Return the (X, Y) coordinate for the center point of the cell that contains the specified text.  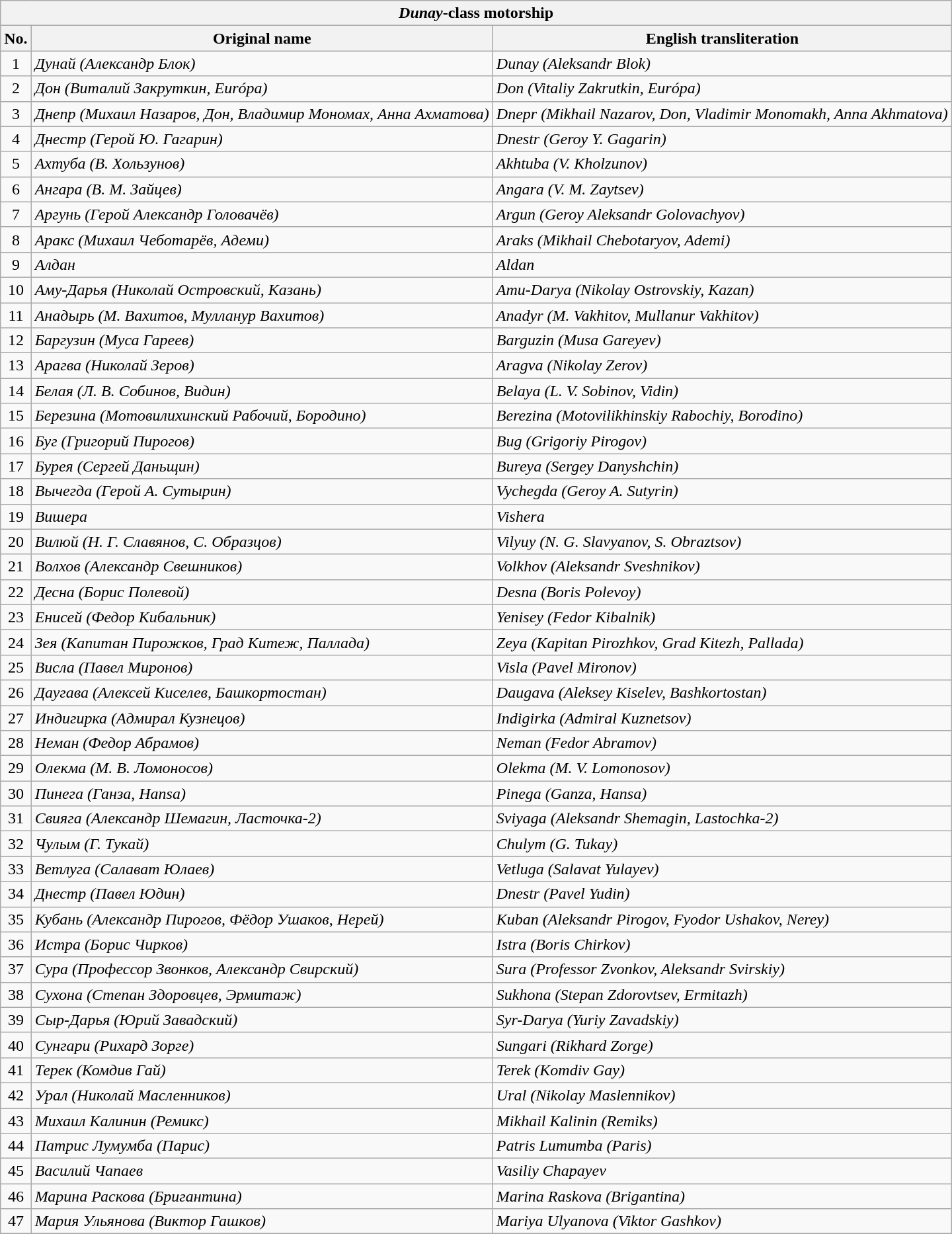
Днепр (Михаил Назаров, Дон, Владимир Мономах, Анна Ахматова) (262, 114)
Индигирка (Адмирал Кузнецов) (262, 718)
34 (16, 894)
Василий Чапаев (262, 1171)
Мария Ульянова (Виктор Гашков) (262, 1221)
4 (16, 139)
17 (16, 466)
Istra (Boris Chirkov) (722, 944)
29 (16, 768)
Даугава (Алексей Киселев, Башкортостан) (262, 692)
23 (16, 617)
28 (16, 743)
5 (16, 164)
38 (16, 995)
Сухона (Степан Здоровцев, Эрмитаж) (262, 995)
Pinega (Ganza, Hansa) (722, 794)
Vishera (722, 516)
Visla (Pavel Mironov) (722, 667)
Михаил Калинин (Ремикс) (262, 1121)
Sungari (Rikhard Zorge) (722, 1045)
7 (16, 214)
22 (16, 592)
21 (16, 567)
Yenisey (Fedor Kibalnik) (722, 617)
Vetluga (Salavat Yulayev) (722, 869)
Кубань (Александр Пирогов, Фёдор Ушаков, Нерей) (262, 919)
Araks (Mikhail Chebotaryov, Ademi) (722, 239)
33 (16, 869)
Ахтуба (В. Хользунов) (262, 164)
Патрис Лумумба (Парис) (262, 1146)
Арагва (Николай Зеров) (262, 366)
Vasiliy Chapayev (722, 1171)
Desna (Boris Polevoy) (722, 592)
Patris Lumumba (Paris) (722, 1146)
30 (16, 794)
Ural (Nikolay Maslennikov) (722, 1095)
Сура (Профессор Звонков, Александр Свирский) (262, 969)
Original name (262, 38)
Dnestr (Geroy Y. Gagarin) (722, 139)
Зея (Капитан Пирожков, Град Китеж, Паллада) (262, 642)
1 (16, 63)
Olekma (M. V. Lomonosov) (722, 768)
46 (16, 1196)
Mikhail Kalinin (Remiks) (722, 1121)
Sura (Professor Zvonkov, Aleksandr Svirskiy) (722, 969)
Bureya (Sergey Danyshchin) (722, 466)
Argun (Geroy Aleksandr Golovachyov) (722, 214)
Терек (Комдив Гай) (262, 1070)
Бурея (Сергей Даньщин) (262, 466)
Anadyr (M. Vakhitov, Mullanur Vakhitov) (722, 315)
Don (Vitaliy Zakrutkin, Európa) (722, 89)
Sviyaga (Aleksandr Shemagin, Lastochka-2) (722, 819)
42 (16, 1095)
47 (16, 1221)
45 (16, 1171)
Вычегда (Герой А. Сутырин) (262, 491)
No. (16, 38)
Chulym (G. Tukay) (722, 844)
Ангара (В. М. Зайцев) (262, 189)
Десна (Борис Полевой) (262, 592)
Дон (Виталий Закруткин, Európa) (262, 89)
Sukhona (Stepan Zdorovtsev, Ermitazh) (722, 995)
20 (16, 542)
3 (16, 114)
Сыр-Дарья (Юрий Завадский) (262, 1020)
2 (16, 89)
Аргунь (Герой Александр Головачёв) (262, 214)
Енисей (Федор Кибальник) (262, 617)
9 (16, 265)
Barguzin (Musa Gareyev) (722, 341)
Akhtuba (V. Kholzunov) (722, 164)
Syr-Darya (Yuriy Zavadskiy) (722, 1020)
Чулым (Г. Тукай) (262, 844)
Сунгари (Рихард Зорге) (262, 1045)
Днестр (Павел Юдин) (262, 894)
43 (16, 1121)
32 (16, 844)
Aragva (Nikolay Zerov) (722, 366)
Баргузин (Муса Гареев) (262, 341)
Висла (Павел Миронов) (262, 667)
19 (16, 516)
Неман (Федор Абрамов) (262, 743)
Belaya (L. V. Sobinov, Vidin) (722, 391)
14 (16, 391)
8 (16, 239)
15 (16, 416)
39 (16, 1020)
6 (16, 189)
35 (16, 919)
Kuban (Aleksandr Pirogov, Fyodor Ushakov, Nerey) (722, 919)
Aldan (722, 265)
40 (16, 1045)
Daugava (Aleksey Kiselev, Bashkortostan) (722, 692)
Dunay (Aleksandr Blok) (722, 63)
Vilyuy (N. G. Slavyanov, S. Obraztsov) (722, 542)
Marina Raskova (Brigantina) (722, 1196)
Пинега (Ганза, Hansa) (262, 794)
31 (16, 819)
Дунай (Александр Блок) (262, 63)
Вишера (262, 516)
18 (16, 491)
Аракс (Михаил Чеботарёв, Адеми) (262, 239)
Волхов (Александр Свешников) (262, 567)
Terek (Komdiv Gay) (722, 1070)
Олекма (М. В. Ломоносов) (262, 768)
Dnestr (Pavel Yudin) (722, 894)
24 (16, 642)
25 (16, 667)
26 (16, 692)
Mariya Ulyanova (Viktor Gashkov) (722, 1221)
Березина (Мотовилихинский Рабочий, Бородино) (262, 416)
Вилюй (Н. Г. Славянов, С. Образцов) (262, 542)
Zeya (Kapitan Pirozhkov, Grad Kitezh, Pallada) (722, 642)
Аму-Дарья (Николай Островский, Казань) (262, 290)
Indigirka (Admiral Kuznetsov) (722, 718)
Днестр (Герой Ю. Гагарин) (262, 139)
Bug (Grigoriy Pirogov) (722, 441)
Dnepr (Mikhail Nazarov, Don, Vladimir Monomakh, Anna Akhmatova) (722, 114)
Berezina (Motovilikhinskiy Rabochiy, Borodino) (722, 416)
Свияга (Александр Шемагин, Ласточка-2) (262, 819)
27 (16, 718)
Vychegda (Geroy A. Sutyrin) (722, 491)
Марина Раскова (Бригантина) (262, 1196)
Ветлуга (Салават Юлаев) (262, 869)
English transliteration (722, 38)
36 (16, 944)
13 (16, 366)
Volkhov (Aleksandr Sveshnikov) (722, 567)
16 (16, 441)
12 (16, 341)
Истра (Борис Чирков) (262, 944)
44 (16, 1146)
Amu-Darya (Nikolay Ostrovskiy, Kazan) (722, 290)
10 (16, 290)
Алдан (262, 265)
Буг (Григорий Пирогов) (262, 441)
Neman (Fedor Abramov) (722, 743)
11 (16, 315)
Урал (Николай Масленников) (262, 1095)
Angara (V. M. Zaytsev) (722, 189)
Анадырь (М. Вахитов, Мулланур Вахитов) (262, 315)
Белая (Л. В. Собинов, Видин) (262, 391)
41 (16, 1070)
37 (16, 969)
Dunay-class motorship (476, 13)
